Return the (x, y) coordinate for the center point of the cell that contains the specified text.  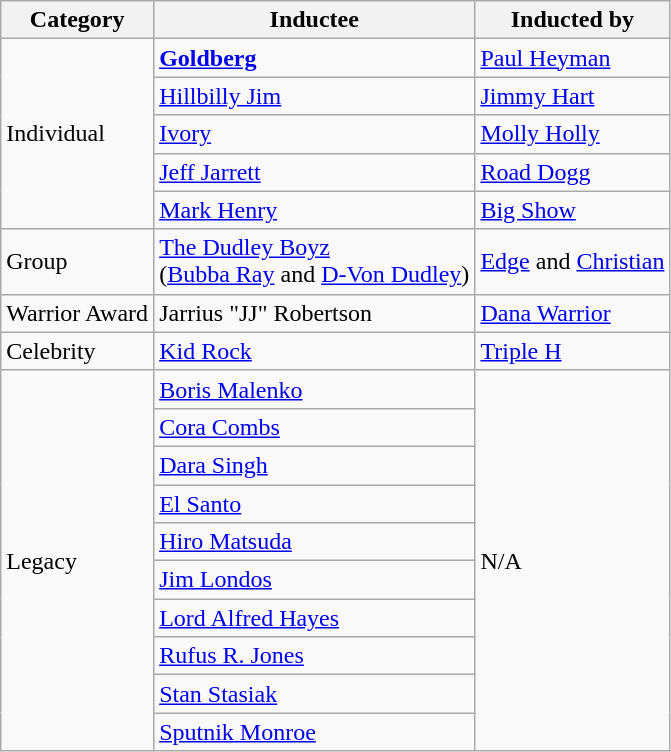
Jeff Jarrett (314, 172)
Edge and Christian (572, 262)
Jim Londos (314, 580)
Lord Alfred Hayes (314, 618)
Jarrius "JJ" Robertson (314, 313)
Road Dogg (572, 172)
Inductee (314, 20)
Inducted by (572, 20)
Kid Rock (314, 351)
Dara Singh (314, 465)
Celebrity (78, 351)
The Dudley Boyz(Bubba Ray and D-Von Dudley) (314, 262)
Rufus R. Jones (314, 656)
Hiro Matsuda (314, 542)
Category (78, 20)
Big Show (572, 210)
Paul Heyman (572, 58)
Stan Stasiak (314, 694)
Jimmy Hart (572, 96)
Molly Holly (572, 134)
Dana Warrior (572, 313)
N/A (572, 560)
Goldberg (314, 58)
Individual (78, 134)
Sputnik Monroe (314, 732)
Ivory (314, 134)
Mark Henry (314, 210)
Group (78, 262)
Hillbilly Jim (314, 96)
Cora Combs (314, 427)
Warrior Award (78, 313)
El Santo (314, 503)
Legacy (78, 560)
Boris Malenko (314, 389)
Triple H (572, 351)
